Find where the given text appears and provide that cell's center as (X, Y) coordinate. 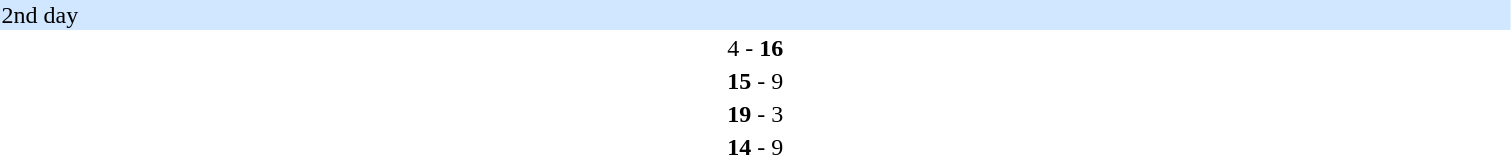
19 - 3 (756, 114)
15 - 9 (756, 81)
4 - 16 (756, 48)
2nd day (756, 15)
